Determine the (X, Y) coordinate at the center of the cell enclosing the given text.  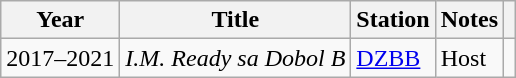
Year (60, 20)
DZBB (393, 58)
I.M. Ready sa Dobol B (236, 58)
Title (236, 20)
Host (469, 58)
Station (393, 20)
Notes (469, 20)
2017–2021 (60, 58)
